Determine the [X, Y] coordinate at the center of the cell enclosing the given text.  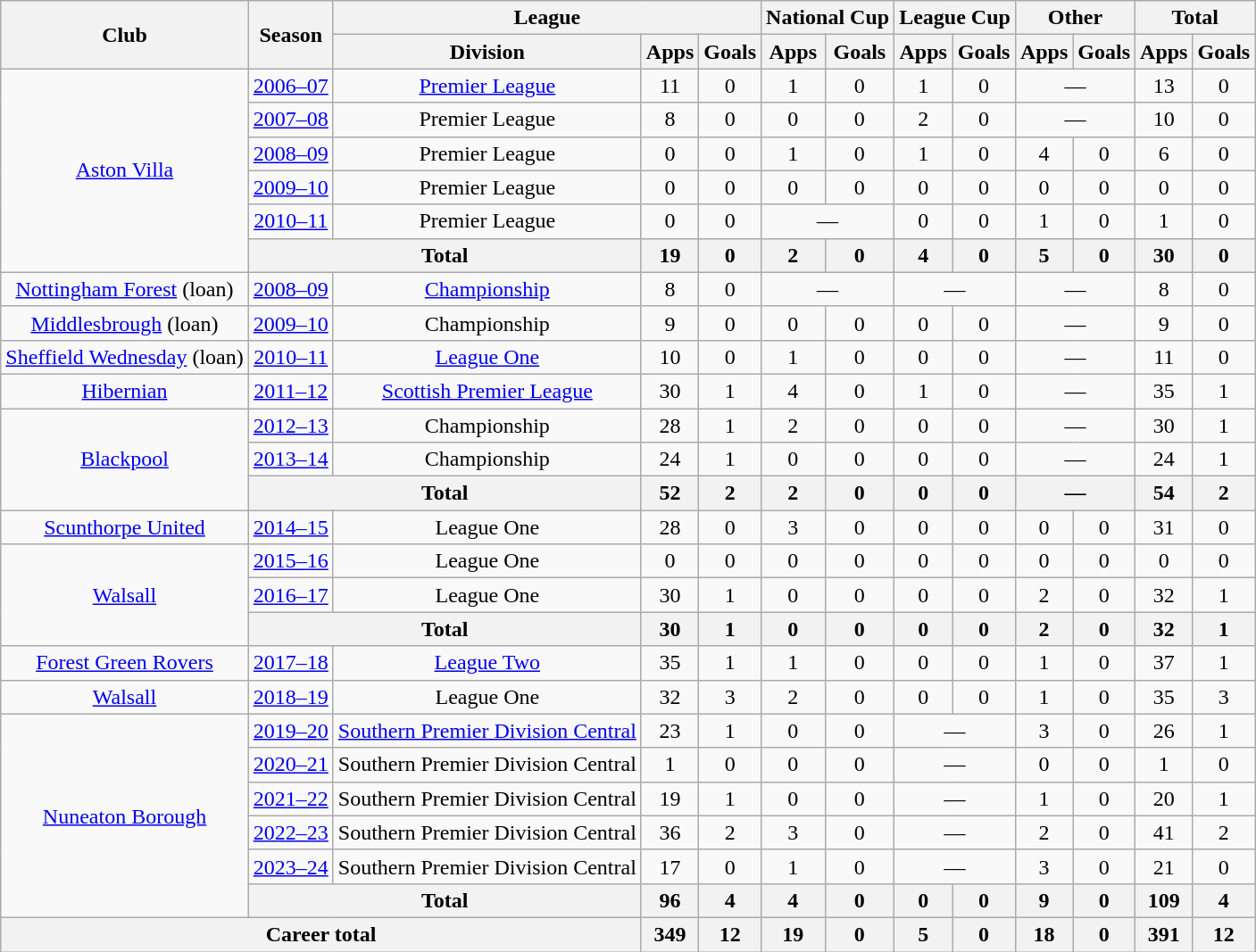
21 [1164, 866]
2016–17 [291, 595]
League Two [487, 663]
2020–21 [291, 765]
League [546, 18]
96 [670, 900]
20 [1164, 799]
391 [1164, 934]
League Cup [955, 18]
349 [670, 934]
Career total [321, 934]
52 [670, 493]
2018–19 [291, 697]
Sheffield Wednesday (loan) [125, 357]
26 [1164, 731]
Nuneaton Borough [125, 815]
2017–18 [291, 663]
54 [1164, 493]
Nottingham Forest (loan) [125, 289]
2006–07 [291, 86]
13 [1164, 86]
2022–23 [291, 832]
23 [670, 731]
Aston Villa [125, 170]
Hibernian [125, 391]
Club [125, 35]
Scunthorpe United [125, 527]
2021–22 [291, 799]
36 [670, 832]
31 [1164, 527]
2012–13 [291, 426]
Division [487, 52]
109 [1164, 900]
Season [291, 35]
2013–14 [291, 459]
Middlesbrough (loan) [125, 323]
17 [670, 866]
2019–20 [291, 731]
Forest Green Rovers [125, 663]
Other [1075, 18]
41 [1164, 832]
6 [1164, 153]
2015–16 [291, 561]
2007–08 [291, 120]
2014–15 [291, 527]
Scottish Premier League [487, 391]
Blackpool [125, 459]
18 [1044, 934]
2011–12 [291, 391]
National Cup [828, 18]
2023–24 [291, 866]
37 [1164, 663]
